Detect which cell encompasses the target text, then output its (x, y) center coordinate. 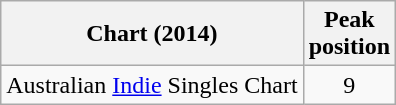
Australian Indie Singles Chart (152, 85)
Peakposition (349, 34)
9 (349, 85)
Chart (2014) (152, 34)
